Capture the cell that displays the provided text and extract its (x, y) central coordinate. 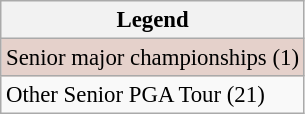
Other Senior PGA Tour (21) (153, 95)
Legend (153, 20)
Senior major championships (1) (153, 58)
